Find where the given text appears and provide that cell's center as [x, y] coordinate. 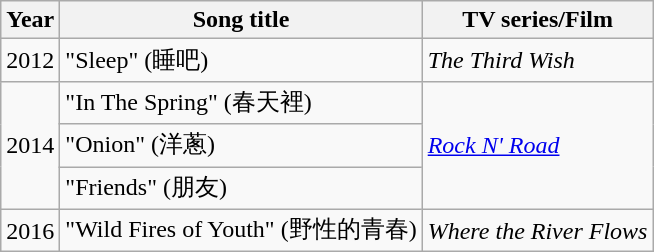
The Third Wish [538, 60]
Song title [241, 20]
"Friends" (朋友) [241, 188]
"Sleep" (睡吧) [241, 60]
"In The Spring" (春天裡) [241, 102]
"Onion" (洋蔥) [241, 146]
2016 [30, 230]
Where the River Flows [538, 230]
TV series/Film [538, 20]
Year [30, 20]
"Wild Fires of Youth" (野性的青春) [241, 230]
Rock N' Road [538, 145]
2012 [30, 60]
2014 [30, 145]
